Capture the cell that displays the provided text and extract its (x, y) central coordinate. 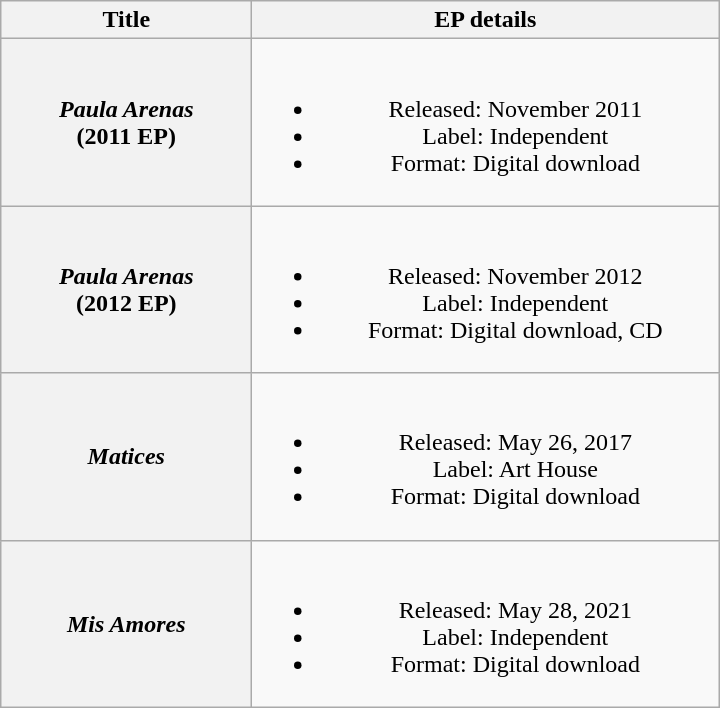
Released: November 2011Label: IndependentFormat: Digital download (486, 122)
EP details (486, 20)
Matices (126, 456)
Mis Amores (126, 624)
Paula Arenas(2012 EP) (126, 290)
Title (126, 20)
Released: May 28, 2021Label: IndependentFormat: Digital download (486, 624)
Released: November 2012Label: IndependentFormat: Digital download, CD (486, 290)
Released: May 26, 2017Label: Art HouseFormat: Digital download (486, 456)
Paula Arenas(2011 EP) (126, 122)
